For the text-containing cell, return its midpoint in [x, y] coordinate format. 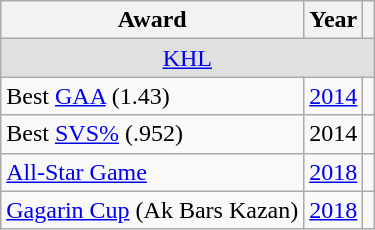
Award [152, 20]
Best SVS% (.952) [152, 134]
Gagarin Cup (Ak Bars Kazan) [152, 210]
All-Star Game [152, 172]
KHL [188, 58]
Year [334, 20]
Best GAA (1.43) [152, 96]
